Search for the cell housing the specified text and yield its [x, y] center coordinate. 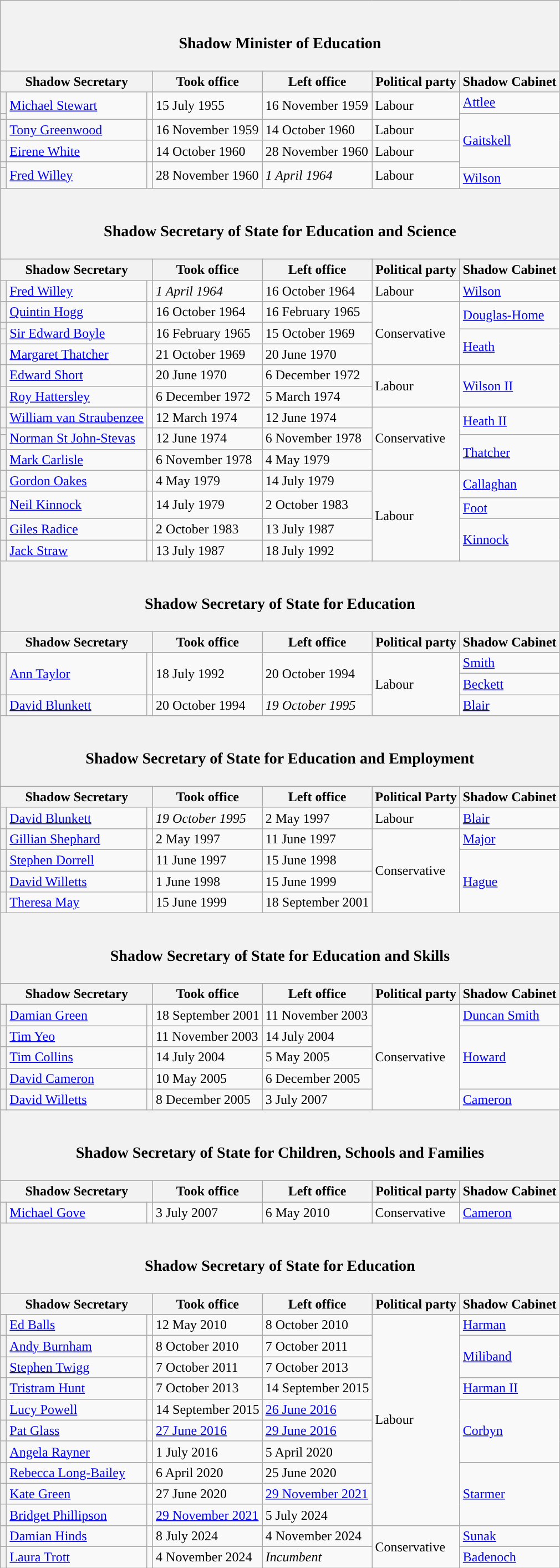
Tim Collins [77, 1057]
Sunak [510, 1536]
Heath II [510, 420]
Angela Rayner [77, 1452]
Shadow Secretary of State for Children, Schools and Families [280, 1146]
Starmer [510, 1494]
Miliband [510, 1357]
Major [510, 839]
Wilson II [510, 386]
Stephen Twigg [77, 1367]
Norman St John-Stevas [77, 439]
Harman II [510, 1388]
15 October 1969 [317, 333]
27 June 2020 [208, 1494]
Edward Short [77, 375]
Harman [510, 1325]
Stephen Dorrell [77, 860]
Lucy Powell [77, 1409]
Roy Hattersley [77, 396]
Gordon Oakes [77, 481]
12 May 2010 [208, 1325]
Michael Stewart [77, 105]
Margaret Thatcher [77, 354]
Bridget Phillipson [77, 1515]
Douglas-Home [510, 315]
25 June 2020 [317, 1473]
Michael Gove [77, 1213]
26 June 2016 [317, 1409]
12 March 1974 [208, 418]
Badenoch [510, 1557]
Duncan Smith [510, 1015]
1 July 2016 [208, 1452]
8 July 2024 [208, 1536]
5 March 1974 [317, 396]
Tim Yeo [77, 1036]
William van Straubenzee [77, 418]
Shadow Secretary of State for Education and Employment [280, 751]
5 April 2020 [317, 1452]
27 June 2016 [208, 1430]
21 October 1969 [208, 354]
Smith [510, 663]
Rebecca Long-Bailey [77, 1473]
Shadow Secretary of State for Education and Skills [280, 948]
Gaitskell [510, 140]
Damian Green [77, 1015]
Jack Straw [77, 551]
6 May 2010 [317, 1213]
Corbyn [510, 1430]
Neil Kinnock [77, 505]
Quintin Hogg [77, 312]
Attlee [510, 103]
Sir Edward Boyle [77, 333]
15 July 1955 [208, 105]
6 April 2020 [208, 1473]
Tristram Hunt [77, 1388]
Damian Hinds [77, 1536]
Andy Burnham [77, 1346]
Incumbent [317, 1557]
Howard [510, 1057]
8 December 2005 [208, 1099]
Ann Taylor [77, 674]
Mark Carlisle [77, 460]
Gillian Shephard [77, 839]
Foot [510, 508]
Kinnock [510, 539]
Pat Glass [77, 1430]
1 June 1998 [208, 881]
Ed Balls [77, 1325]
15 June 1998 [317, 860]
David Cameron [77, 1078]
6 December 2005 [317, 1078]
Shadow Secretary of State for Education and Science [280, 224]
Political Party [416, 797]
Callaghan [510, 483]
5 July 2024 [317, 1515]
Giles Radice [77, 529]
Beckett [510, 684]
Laura Trott [77, 1557]
Kate Green [77, 1494]
Shadow Minister of Education [280, 35]
Theresa May [77, 903]
Hague [510, 881]
10 May 2005 [208, 1078]
Eirene White [77, 151]
5 May 2005 [317, 1057]
Heath [510, 347]
Tony Greenwood [77, 130]
Thatcher [510, 452]
29 June 2016 [317, 1430]
